For the text-containing cell, return its midpoint in [X, Y] coordinate format. 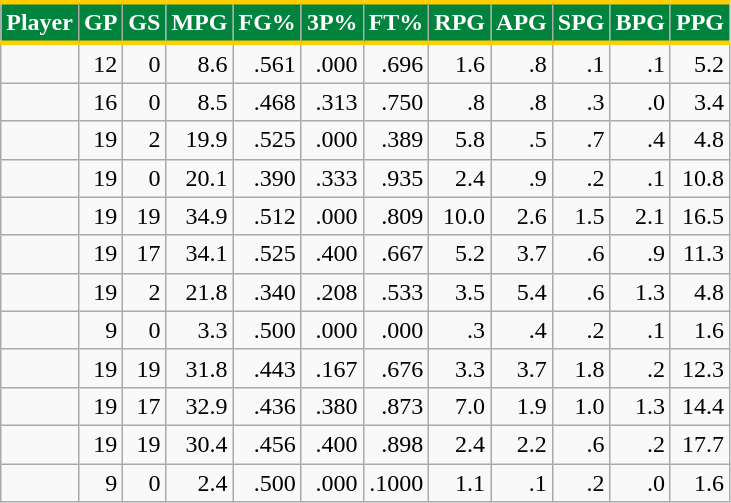
.468 [267, 102]
BPG [640, 22]
20.1 [200, 178]
.167 [332, 368]
.443 [267, 368]
12.3 [700, 368]
19.9 [200, 140]
3.4 [700, 102]
1.0 [581, 406]
GS [144, 22]
.561 [267, 63]
14.4 [700, 406]
34.9 [200, 216]
.898 [396, 444]
.333 [332, 178]
.512 [267, 216]
3P% [332, 22]
3.5 [460, 292]
30.4 [200, 444]
8.5 [200, 102]
31.8 [200, 368]
34.1 [200, 254]
.5 [522, 140]
.533 [396, 292]
.1000 [396, 483]
16.5 [700, 216]
MPG [200, 22]
2.6 [522, 216]
12 [100, 63]
Player [40, 22]
21.8 [200, 292]
.436 [267, 406]
.380 [332, 406]
5.8 [460, 140]
11.3 [700, 254]
8.6 [200, 63]
5.4 [522, 292]
1.8 [581, 368]
10.8 [700, 178]
.389 [396, 140]
.750 [396, 102]
32.9 [200, 406]
.390 [267, 178]
.696 [396, 63]
GP [100, 22]
RPG [460, 22]
.873 [396, 406]
17.7 [700, 444]
.313 [332, 102]
2.1 [640, 216]
PPG [700, 22]
.935 [396, 178]
1.1 [460, 483]
7.0 [460, 406]
SPG [581, 22]
.208 [332, 292]
.667 [396, 254]
10.0 [460, 216]
.340 [267, 292]
APG [522, 22]
.456 [267, 444]
.7 [581, 140]
1.5 [581, 216]
.676 [396, 368]
16 [100, 102]
.809 [396, 216]
1.9 [522, 406]
FG% [267, 22]
2.2 [522, 444]
FT% [396, 22]
